For the text-containing cell, return its midpoint in [X, Y] coordinate format. 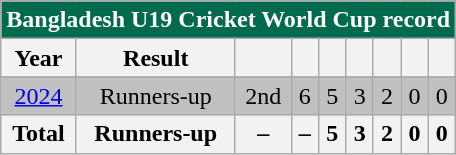
2nd [263, 96]
6 [304, 96]
Result [156, 58]
Year [38, 58]
Total [38, 134]
2024 [38, 96]
Bangladesh U19 Cricket World Cup record [228, 20]
